Return [X, Y] of the center of cell containing provided text 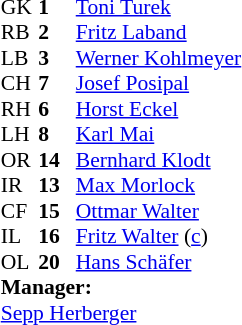
IR [20, 185]
Ottmar Walter [158, 211]
CH [20, 83]
6 [57, 109]
RB [20, 33]
Bernhard Klodt [158, 160]
LB [20, 58]
OL [20, 262]
RH [20, 109]
Karl Mai [158, 135]
Max Morlock [158, 185]
16 [57, 237]
CF [20, 211]
13 [57, 185]
Fritz Laband [158, 33]
8 [57, 135]
Manager: [121, 287]
7 [57, 83]
Fritz Walter (c) [158, 237]
15 [57, 211]
IL [20, 237]
LH [20, 135]
OR [20, 160]
20 [57, 262]
2 [57, 33]
14 [57, 160]
Josef Posipal [158, 83]
Hans Schäfer [158, 262]
3 [57, 58]
Werner Kohlmeyer [158, 58]
Horst Eckel [158, 109]
